Search for the cell housing the specified text and yield its [x, y] center coordinate. 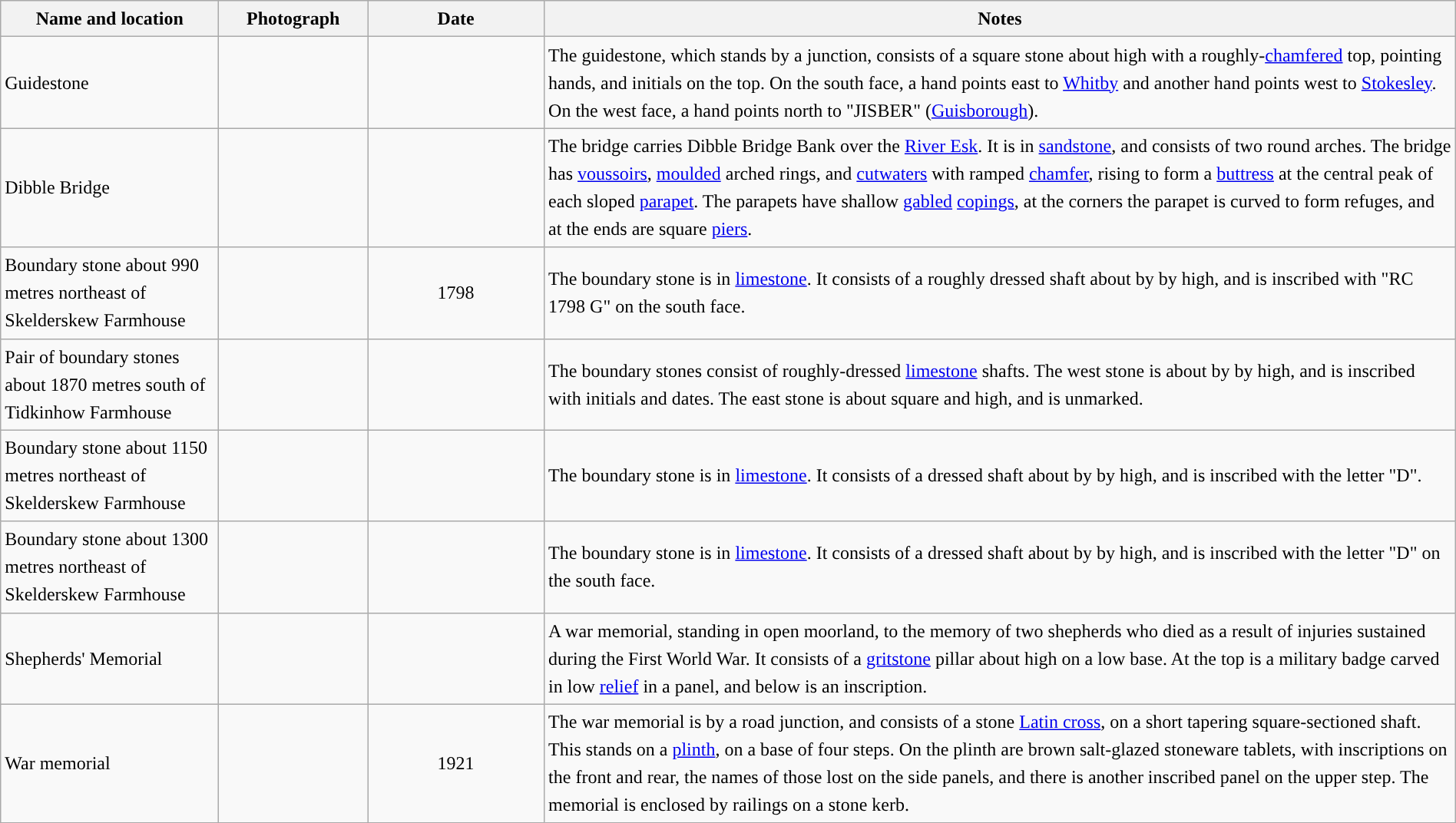
Photograph [293, 18]
Shepherds' Memorial [110, 659]
The boundary stone is in limestone. It consists of a dressed shaft about by by high, and is inscribed with the letter "D" on the south face. [1000, 567]
Name and location [110, 18]
War memorial [110, 763]
Notes [1000, 18]
Dibble Bridge [110, 187]
Boundary stone about 1300 metres northeast of Skelderskew Farmhouse [110, 567]
Boundary stone about 1150 metres northeast of Skelderskew Farmhouse [110, 476]
Date [456, 18]
1798 [456, 293]
1921 [456, 763]
Guidestone [110, 83]
Boundary stone about 990 metres northeast of Skelderskew Farmhouse [110, 293]
The boundary stone is in limestone. It consists of a roughly dressed shaft about by by high, and is inscribed with "RC 1798 G" on the south face. [1000, 293]
The boundary stone is in limestone. It consists of a dressed shaft about by by high, and is inscribed with the letter "D". [1000, 476]
Pair of boundary stones about 1870 metres south of Tidkinhow Farmhouse [110, 384]
